Detect which cell encompasses the target text, then output its [X, Y] center coordinate. 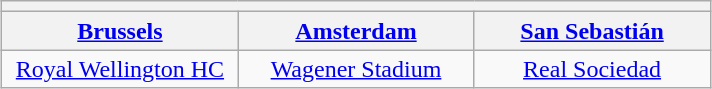
Royal Wellington HC [120, 69]
Amsterdam [356, 31]
Wagener Stadium [356, 69]
San Sebastián [592, 31]
Real Sociedad [592, 69]
Brussels [120, 31]
